Return [x, y] of the center of cell containing provided text 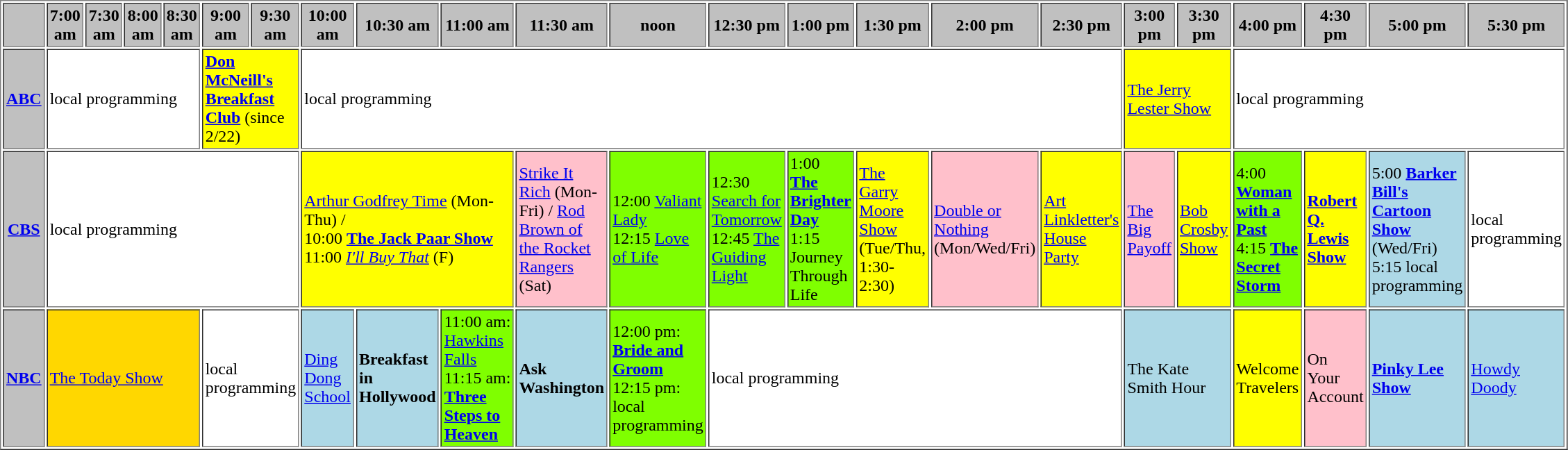
9:00 am [226, 25]
NBC [24, 378]
1:00 pm [821, 25]
12:30 Search for Tomorrow12:45 The Guiding Light [747, 229]
Robert Q. Lewis Show [1335, 229]
7:30 am [104, 25]
Ding Dong School [328, 378]
On Your Account [1335, 378]
4:00 pm [1268, 25]
Ask Washington [562, 378]
2:30 pm [1082, 25]
The Today Show [124, 378]
3:30 pm [1204, 25]
2:00 pm [985, 25]
8:00 am [143, 25]
CBS [24, 229]
3:00 pm [1150, 25]
5:00 pm [1417, 25]
The Kate Smith Hour [1178, 378]
5:00 Barker Bill's Cartoon Show (Wed/Fri)5:15 local programming [1417, 229]
11:00 am: Hawkins Falls11:15 am: Three Steps to Heaven [478, 378]
1:30 pm [893, 25]
The Garry Moore Show (Tue/Thu, 1:30-2:30) [893, 229]
Pinky Lee Show [1417, 378]
The Big Payoff [1150, 229]
9:30 am [275, 25]
Art Linkletter's House Party [1082, 229]
12:00 pm: Bride and Groom12:15 pm: local programming [658, 378]
12:30 pm [747, 25]
Strike It Rich (Mon-Fri) / Rod Brown of the Rocket Rangers (Sat) [562, 229]
Welcome Travelers [1268, 378]
8:30 am [182, 25]
10:00 am [328, 25]
Double or Nothing (Mon/Wed/Fri) [985, 229]
11:30 am [562, 25]
noon [658, 25]
Arthur Godfrey Time (Mon-Thu) /10:00 The Jack Paar Show 11:00 I'll Buy That (F) [408, 229]
Howdy Doody [1517, 378]
Bob Crosby Show [1204, 229]
11:00 am [478, 25]
12:00 Valiant Lady12:15 Love of Life [658, 229]
Don McNeill's Breakfast Club (since 2/22) [251, 99]
4:30 pm [1335, 25]
4:00 Woman with a Past4:15 The Secret Storm [1268, 229]
The Jerry Lester Show [1178, 99]
Breakfast in Hollywood [397, 378]
1:00 The Brighter Day1:15 Journey Through Life [821, 229]
7:00 am [65, 25]
ABC [24, 99]
5:30 pm [1517, 25]
10:30 am [397, 25]
